Identify which cell holds the provided text, then report its (X, Y) central coordinate. 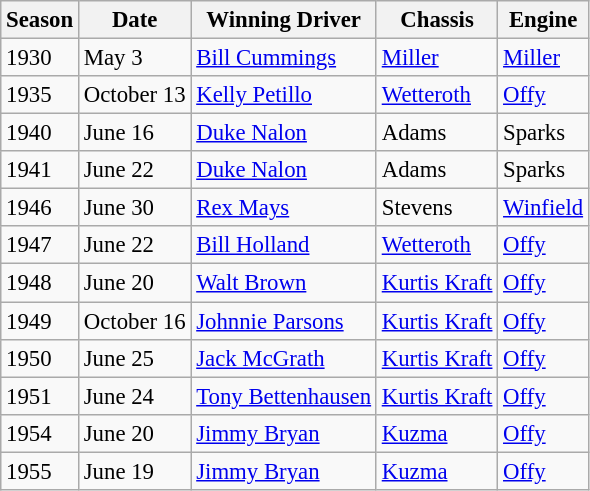
October 13 (134, 95)
1949 (40, 321)
Stevens (436, 208)
1941 (40, 170)
1950 (40, 358)
Winfield (544, 208)
Jack McGrath (284, 358)
Rex Mays (284, 208)
1930 (40, 58)
1948 (40, 283)
Walt Brown (284, 283)
Season (40, 20)
Winning Driver (284, 20)
1946 (40, 208)
1940 (40, 133)
June 24 (134, 396)
Date (134, 20)
1951 (40, 396)
Johnnie Parsons (284, 321)
Tony Bettenhausen (284, 396)
June 19 (134, 471)
1955 (40, 471)
June 30 (134, 208)
Bill Cummings (284, 58)
Chassis (436, 20)
1947 (40, 245)
October 16 (134, 321)
Kelly Petillo (284, 95)
June 16 (134, 133)
1935 (40, 95)
May 3 (134, 58)
June 25 (134, 358)
Engine (544, 20)
Bill Holland (284, 245)
1954 (40, 433)
